Extract the [x, y] coordinate from the center of the cell holding the provided text.  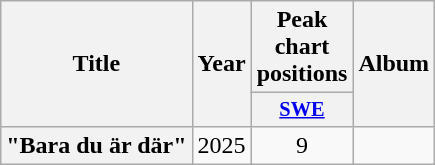
Title [96, 64]
"Bara du är där" [96, 145]
2025 [222, 145]
9 [302, 145]
Year [222, 64]
Album [394, 64]
SWE [302, 110]
Peak chart positions [302, 47]
